Provide the [x, y] coordinate of the cell's center where the given text is located.  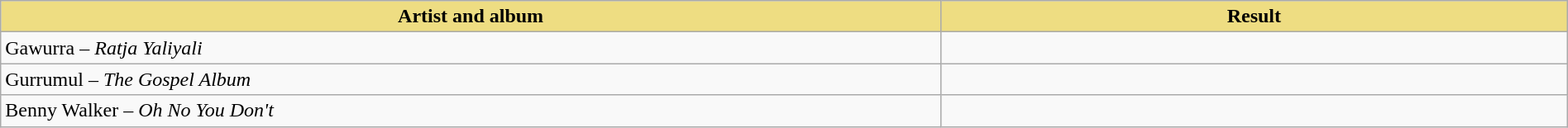
Benny Walker – Oh No You Don't [471, 111]
Gurrumul – The Gospel Album [471, 79]
Gawurra – Ratja Yaliyali [471, 48]
Artist and album [471, 17]
Result [1254, 17]
